Pinpoint the cell where the given text exists, returning its (x, y) midpoint coordinate. 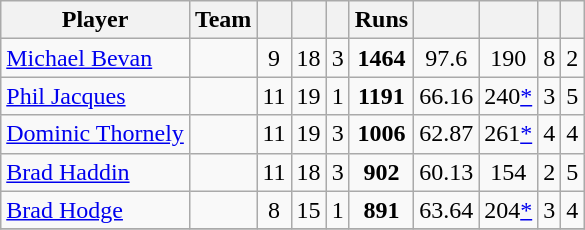
Brad Haddin (96, 172)
1006 (381, 134)
Phil Jacques (96, 96)
154 (508, 172)
9 (274, 58)
63.64 (446, 210)
Runs (381, 20)
60.13 (446, 172)
97.6 (446, 58)
261* (508, 134)
891 (381, 210)
1464 (381, 58)
902 (381, 172)
1191 (381, 96)
Michael Bevan (96, 58)
190 (508, 58)
Team (223, 20)
15 (308, 210)
Player (96, 20)
240* (508, 96)
Brad Hodge (96, 210)
62.87 (446, 134)
66.16 (446, 96)
204* (508, 210)
Dominic Thornely (96, 134)
